Pinpoint the cell where the given text exists, returning its [X, Y] midpoint coordinate. 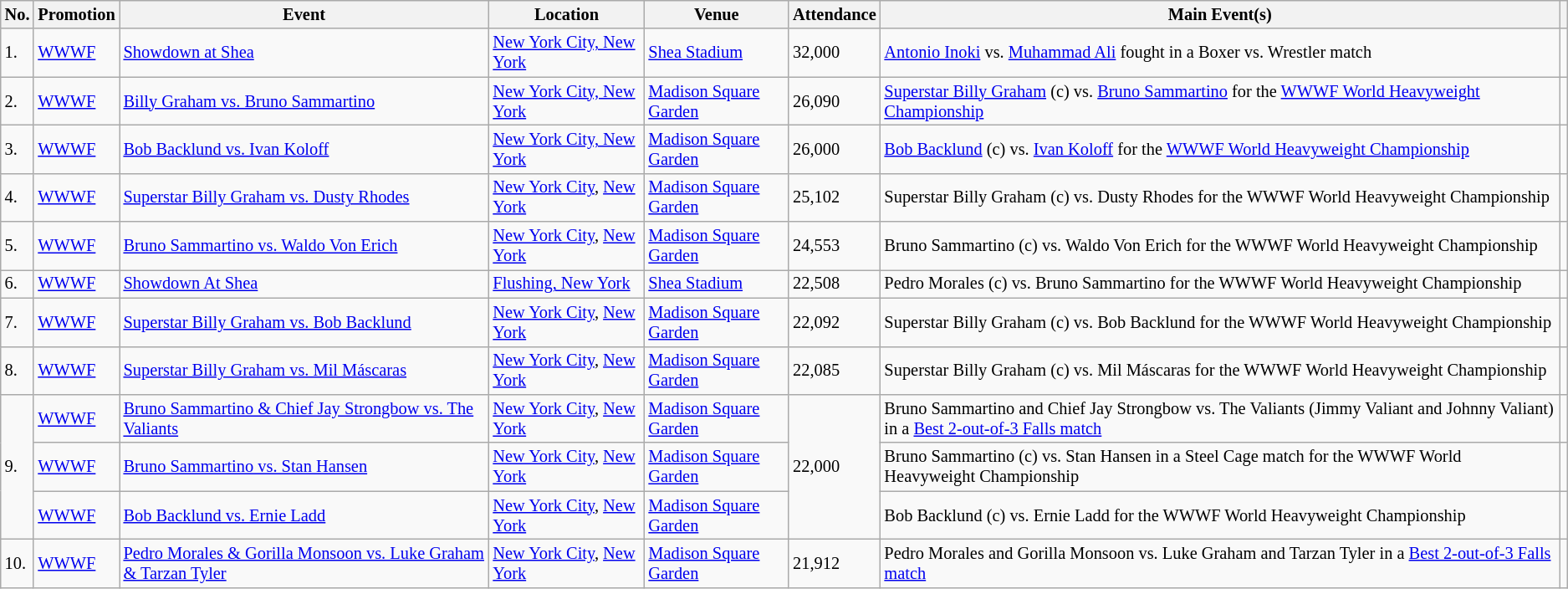
7. [18, 322]
9. [18, 467]
Superstar Billy Graham (c) vs. Mil Máscaras for the WWWF World Heavyweight Championship [1221, 371]
22,508 [835, 284]
32,000 [835, 53]
Showdown At Shea [304, 284]
Promotion [76, 14]
Superstar Billy Graham (c) vs. Bob Backlund for the WWWF World Heavyweight Championship [1221, 322]
21,912 [835, 563]
Event [304, 14]
Bruno Sammartino (c) vs. Waldo Von Erich for the WWWF World Heavyweight Championship [1221, 246]
25,102 [835, 197]
Bob Backlund vs. Ernie Ladd [304, 515]
Superstar Billy Graham vs. Dusty Rhodes [304, 197]
Main Event(s) [1221, 14]
Antonio Inoki vs. Muhammad Ali fought in a Boxer vs. Wrestler match [1221, 53]
Superstar Billy Graham vs. Mil Máscaras [304, 371]
Flushing, New York [566, 284]
Superstar Billy Graham (c) vs. Bruno Sammartino for the WWWF World Heavyweight Championship [1221, 101]
Attendance [835, 14]
Showdown at Shea [304, 53]
Bob Backlund (c) vs. Ivan Koloff for the WWWF World Heavyweight Championship [1221, 149]
8. [18, 371]
Bob Backlund (c) vs. Ernie Ladd for the WWWF World Heavyweight Championship [1221, 515]
22,085 [835, 371]
5. [18, 246]
Pedro Morales (c) vs. Bruno Sammartino for the WWWF World Heavyweight Championship [1221, 284]
Pedro Morales & Gorilla Monsoon vs. Luke Graham & Tarzan Tyler [304, 563]
26,090 [835, 101]
Bruno Sammartino and Chief Jay Strongbow vs. The Valiants (Jimmy Valiant and Johnny Valiant) in a Best 2-out-of-3 Falls match [1221, 418]
Billy Graham vs. Bruno Sammartino [304, 101]
Bruno Sammartino (c) vs. Stan Hansen in a Steel Cage match for the WWWF World Heavyweight Championship [1221, 467]
3. [18, 149]
Pedro Morales and Gorilla Monsoon vs. Luke Graham and Tarzan Tyler in a Best 2-out-of-3 Falls match [1221, 563]
Bruno Sammartino vs. Waldo Von Erich [304, 246]
10. [18, 563]
Venue [718, 14]
22,000 [835, 467]
Location [566, 14]
Superstar Billy Graham vs. Bob Backlund [304, 322]
22,092 [835, 322]
2. [18, 101]
4. [18, 197]
Superstar Billy Graham (c) vs. Dusty Rhodes for the WWWF World Heavyweight Championship [1221, 197]
No. [18, 14]
1. [18, 53]
Bob Backlund vs. Ivan Koloff [304, 149]
6. [18, 284]
Bruno Sammartino & Chief Jay Strongbow vs. The Valiants [304, 418]
Bruno Sammartino vs. Stan Hansen [304, 467]
26,000 [835, 149]
24,553 [835, 246]
